For the text-containing cell, return its midpoint in [X, Y] coordinate format. 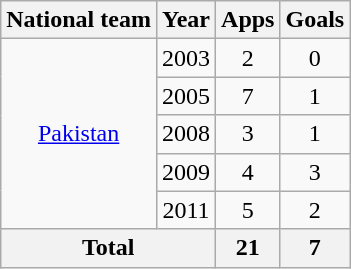
2009 [186, 172]
2005 [186, 96]
21 [248, 248]
2008 [186, 134]
2003 [186, 58]
2011 [186, 210]
5 [248, 210]
4 [248, 172]
Total [108, 248]
0 [315, 58]
Goals [315, 20]
Pakistan [79, 134]
National team [79, 20]
Year [186, 20]
Apps [248, 20]
